Identify which cell holds the provided text, then report its [X, Y] central coordinate. 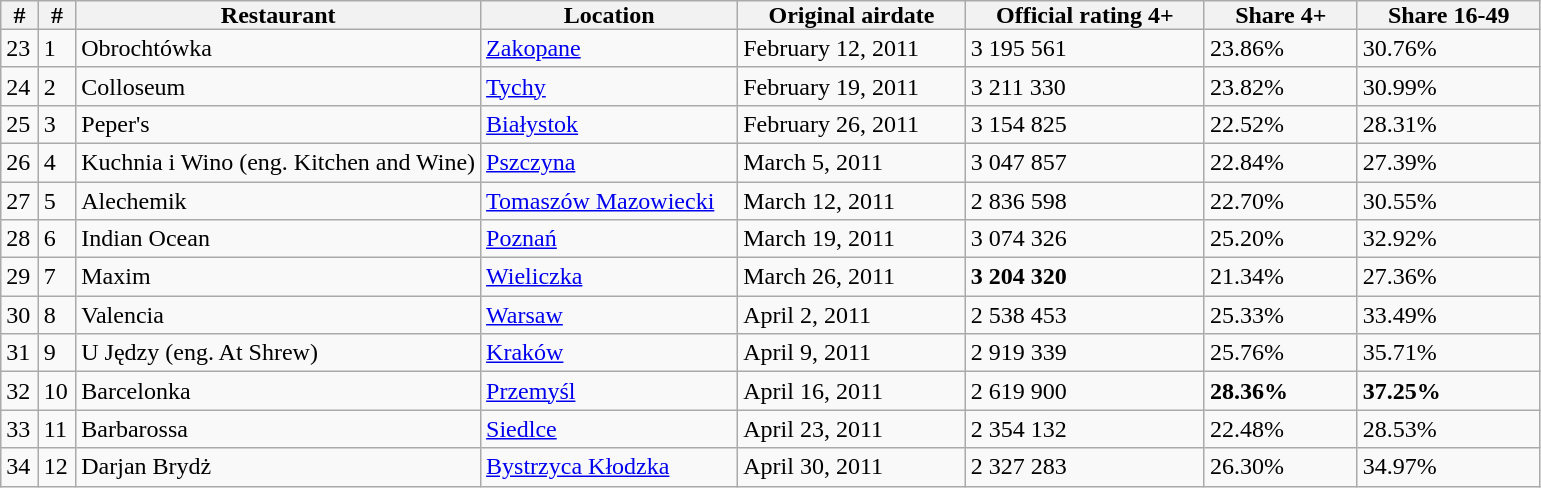
February 19, 2011 [852, 86]
Pszczyna [610, 162]
Białystok [610, 124]
2 619 900 [1084, 391]
Valencia [278, 315]
March 12, 2011 [852, 201]
February 12, 2011 [852, 48]
32 [20, 391]
26.30% [1280, 467]
29 [20, 277]
22.48% [1280, 429]
2 919 339 [1084, 353]
27.36% [1448, 277]
2 354 132 [1084, 429]
28 [20, 239]
28.31% [1448, 124]
Original airdate [852, 15]
April 23, 2011 [852, 429]
Wieliczka [610, 277]
Darjan Brydż [278, 467]
22.52% [1280, 124]
7 [57, 277]
22.70% [1280, 201]
6 [57, 239]
Zakopane [610, 48]
March 19, 2011 [852, 239]
April 2, 2011 [852, 315]
3 [57, 124]
2 836 598 [1084, 201]
2 [57, 86]
25.33% [1280, 315]
35.71% [1448, 353]
25.76% [1280, 353]
5 [57, 201]
Share 16-49 [1448, 15]
February 26, 2011 [852, 124]
Barbarossa [278, 429]
11 [57, 429]
30.76% [1448, 48]
Colloseum [278, 86]
Indian Ocean [278, 239]
Bystrzyca Kłodzka [610, 467]
24 [20, 86]
8 [57, 315]
March 5, 2011 [852, 162]
April 30, 2011 [852, 467]
Poznań [610, 239]
23 [20, 48]
April 9, 2011 [852, 353]
31 [20, 353]
U Jędzy (eng. At Shrew) [278, 353]
25.20% [1280, 239]
10 [57, 391]
Przemyśl [610, 391]
March 26, 2011 [852, 277]
Obrochtówka [278, 48]
23.86% [1280, 48]
Maxim [278, 277]
Restaurant [278, 15]
21.34% [1280, 277]
3 074 326 [1084, 239]
Tychy [610, 86]
3 204 320 [1084, 277]
30.99% [1448, 86]
27.39% [1448, 162]
28.53% [1448, 429]
37.25% [1448, 391]
4 [57, 162]
32.92% [1448, 239]
30 [20, 315]
33.49% [1448, 315]
Alechemik [278, 201]
34 [20, 467]
Kuchnia i Wino (eng. Kitchen and Wine) [278, 162]
Siedlce [610, 429]
26 [20, 162]
Location [610, 15]
3 154 825 [1084, 124]
Peper's [278, 124]
27 [20, 201]
30.55% [1448, 201]
Warsaw [610, 315]
22.84% [1280, 162]
12 [57, 467]
Official rating 4+ [1084, 15]
3 211 330 [1084, 86]
Barcelonka [278, 391]
23.82% [1280, 86]
25 [20, 124]
2 327 283 [1084, 467]
28.36% [1280, 391]
34.97% [1448, 467]
Tomaszów Mazowiecki [610, 201]
3 047 857 [1084, 162]
Share 4+ [1280, 15]
2 538 453 [1084, 315]
33 [20, 429]
3 195 561 [1084, 48]
9 [57, 353]
1 [57, 48]
Kraków [610, 353]
April 16, 2011 [852, 391]
